Identify which cell holds the provided text, then report its (x, y) central coordinate. 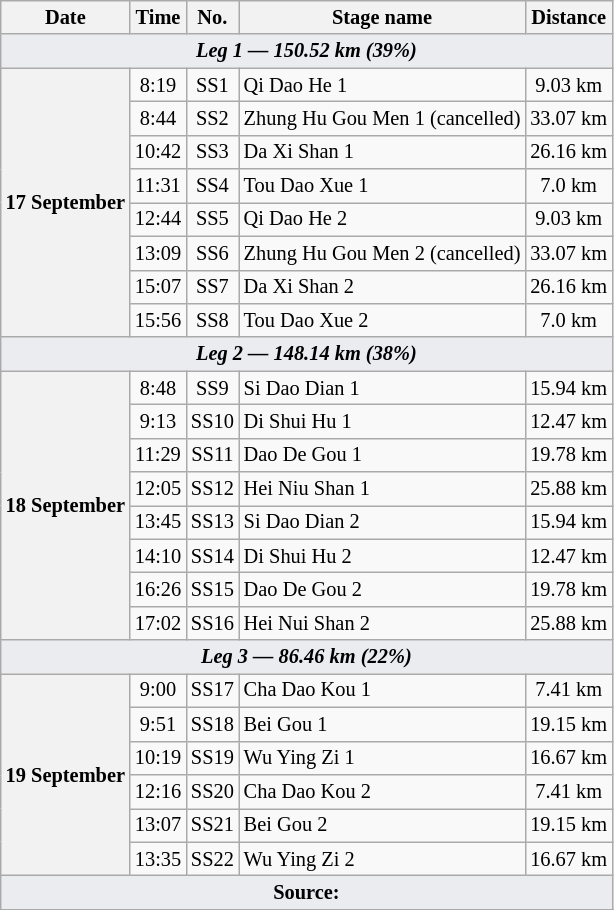
Cha Dao Kou 2 (382, 791)
SS11 (212, 455)
14:10 (158, 556)
Stage name (382, 17)
SS4 (212, 186)
Zhung Hu Gou Men 1 (cancelled) (382, 118)
Date (66, 17)
9:51 (158, 724)
Tou Dao Xue 2 (382, 320)
12:44 (158, 219)
13:09 (158, 253)
SS22 (212, 859)
Source: (306, 892)
Da Xi Shan 1 (382, 152)
16:26 (158, 589)
Si Dao Dian 2 (382, 522)
SS12 (212, 489)
SS7 (212, 287)
SS8 (212, 320)
Tou Dao Xue 1 (382, 186)
No. (212, 17)
SS15 (212, 589)
Da Xi Shan 2 (382, 287)
17 September (66, 202)
15:56 (158, 320)
13:45 (158, 522)
SS10 (212, 421)
SS3 (212, 152)
SS16 (212, 623)
17:02 (158, 623)
Dao De Gou 2 (382, 589)
SS17 (212, 690)
Leg 2 — 148.14 km (38%) (306, 354)
Leg 1 — 150.52 km (39%) (306, 51)
10:19 (158, 758)
9:13 (158, 421)
8:44 (158, 118)
SS19 (212, 758)
SS2 (212, 118)
SS5 (212, 219)
Leg 3 — 86.46 km (22%) (306, 657)
SS21 (212, 825)
Di Shui Hu 2 (382, 556)
Zhung Hu Gou Men 2 (cancelled) (382, 253)
12:05 (158, 489)
15:07 (158, 287)
Time (158, 17)
13:35 (158, 859)
Di Shui Hu 1 (382, 421)
Distance (568, 17)
10:42 (158, 152)
SS18 (212, 724)
SS6 (212, 253)
18 September (66, 506)
11:31 (158, 186)
Hei Nui Shan 2 (382, 623)
13:07 (158, 825)
8:19 (158, 85)
Hei Niu Shan 1 (382, 489)
SS9 (212, 388)
Dao De Gou 1 (382, 455)
SS14 (212, 556)
9:00 (158, 690)
12:16 (158, 791)
Qi Dao He 2 (382, 219)
Si Dao Dian 1 (382, 388)
Bei Gou 1 (382, 724)
Cha Dao Kou 1 (382, 690)
8:48 (158, 388)
SS1 (212, 85)
Qi Dao He 1 (382, 85)
SS13 (212, 522)
SS20 (212, 791)
Wu Ying Zi 2 (382, 859)
19 September (66, 774)
Bei Gou 2 (382, 825)
Wu Ying Zi 1 (382, 758)
11:29 (158, 455)
